For the text-containing cell, return its midpoint in (x, y) coordinate format. 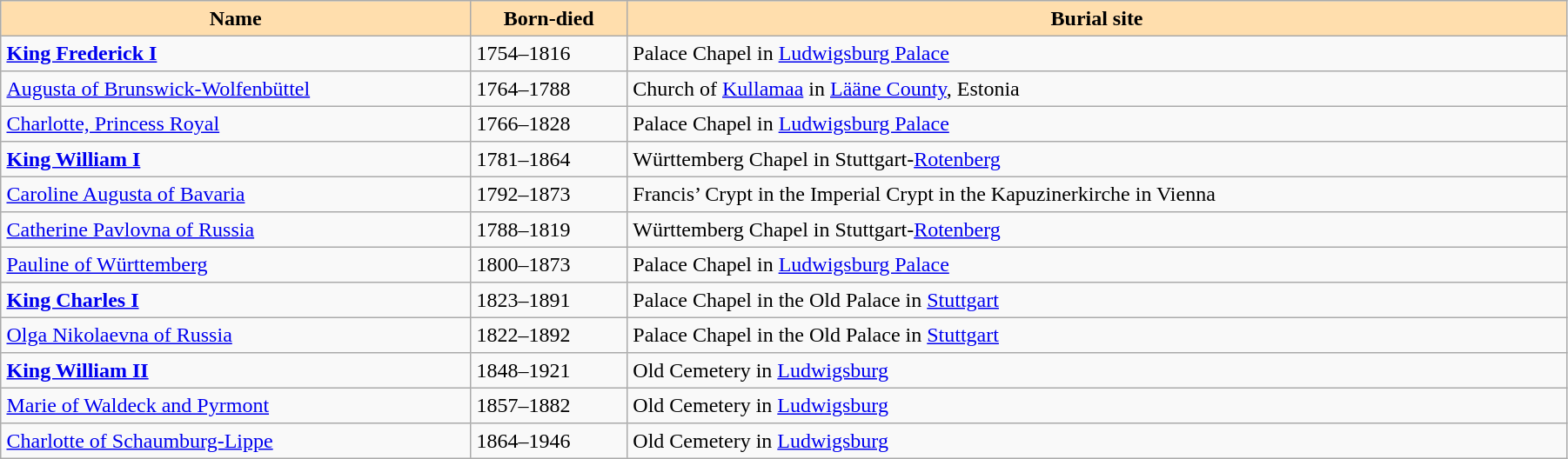
Burial site (1097, 18)
Charlotte of Schaumburg-Lippe (236, 441)
1857–1882 (549, 405)
King Frederick I (236, 53)
King William I (236, 159)
Catherine Pavlovna of Russia (236, 229)
King Charles I (236, 300)
Augusta of Brunswick-Wolfenbüttel (236, 89)
King William II (236, 370)
Pauline of Württemberg (236, 264)
1754–1816 (549, 53)
1781–1864 (549, 159)
Caroline Augusta of Bavaria (236, 194)
Olga Nikolaevna of Russia (236, 335)
1848–1921 (549, 370)
Born-died (549, 18)
1864–1946 (549, 441)
Marie of Waldeck and Pyrmont (236, 405)
1800–1873 (549, 264)
1764–1788 (549, 89)
1766–1828 (549, 123)
1823–1891 (549, 300)
Charlotte, Princess Royal (236, 123)
1788–1819 (549, 229)
Name (236, 18)
1792–1873 (549, 194)
Church of Kullamaa in Lääne County, Estonia (1097, 89)
1822–1892 (549, 335)
Francis’ Crypt in the Imperial Crypt in the Kapuzinerkirche in Vienna (1097, 194)
